Detect which cell encompasses the target text, then output its (x, y) center coordinate. 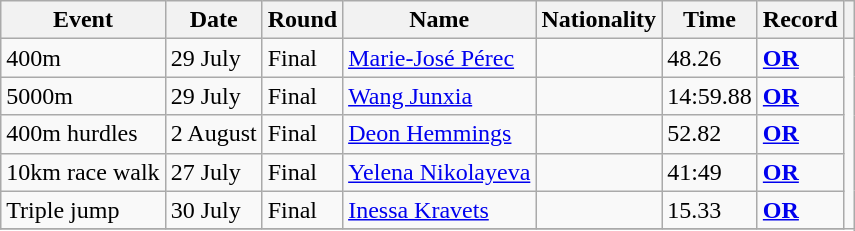
Yelena Nikolayeva (440, 172)
Event (83, 20)
Date (214, 20)
15.33 (710, 210)
Round (302, 20)
Triple jump (83, 210)
400m hurdles (83, 134)
Nationality (599, 20)
2 August (214, 134)
Inessa Kravets (440, 210)
48.26 (710, 58)
14:59.88 (710, 96)
10km race walk (83, 172)
Deon Hemmings (440, 134)
Record (800, 20)
Wang Junxia (440, 96)
52.82 (710, 134)
Name (440, 20)
Time (710, 20)
27 July (214, 172)
30 July (214, 210)
Marie-José Pérec (440, 58)
41:49 (710, 172)
5000m (83, 96)
400m (83, 58)
